Output the [x, y] coordinate of the center of the cell containing the given text.  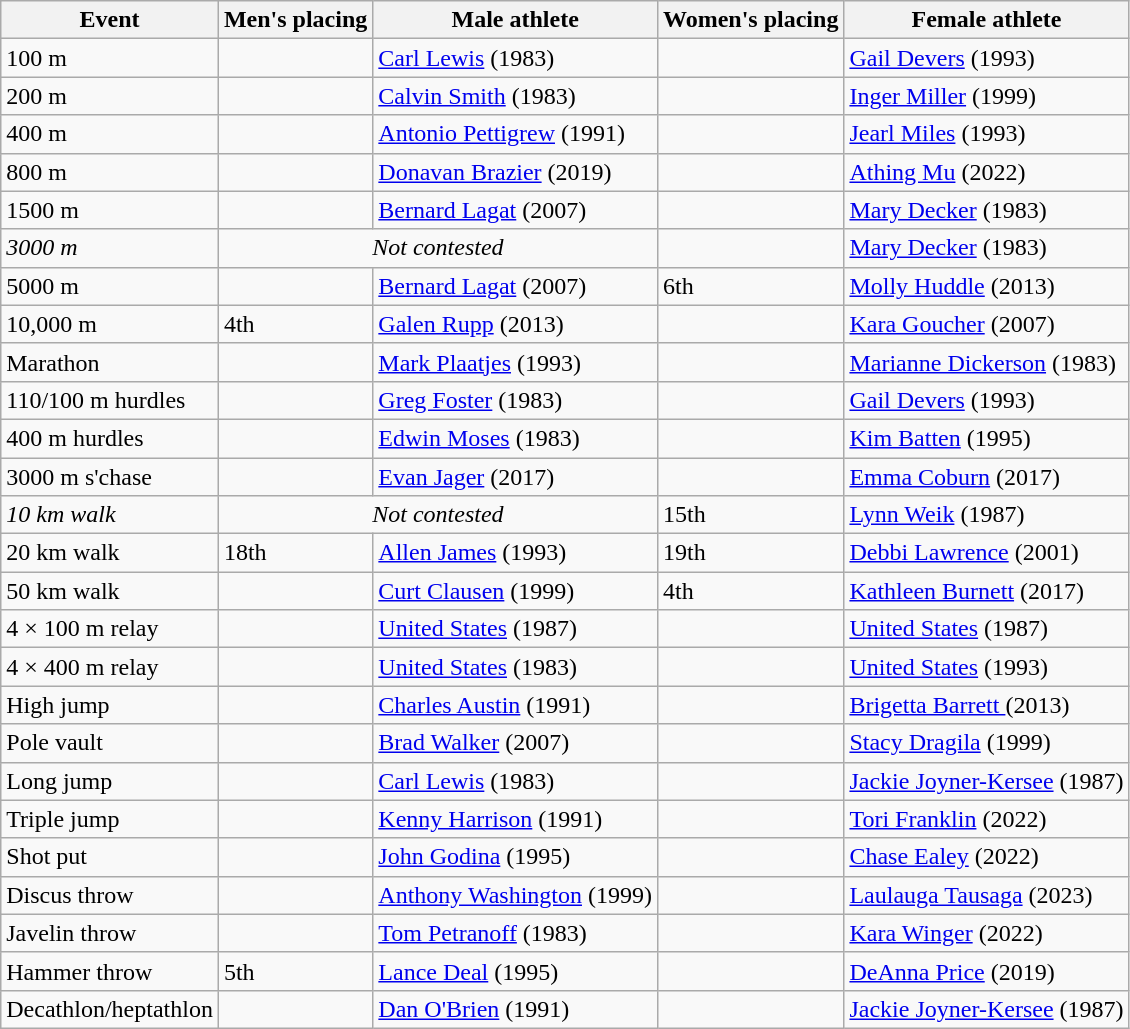
United States (1983) [516, 667]
50 km walk [110, 591]
Women's placing [750, 20]
Decathlon/heptathlon [110, 1009]
Evan Jager (2017) [516, 477]
Calvin Smith (1983) [516, 96]
Marianne Dickerson (1983) [986, 362]
Tori Franklin (2022) [986, 819]
10 km walk [110, 515]
Athing Mu (2022) [986, 172]
Chase Ealey (2022) [986, 857]
Allen James (1993) [516, 553]
Discus throw [110, 895]
Marathon [110, 362]
Tom Petranoff (1983) [516, 933]
John Godina (1995) [516, 857]
Kenny Harrison (1991) [516, 819]
Emma Coburn (2017) [986, 477]
Kathleen Burnett (2017) [986, 591]
High jump [110, 705]
5000 m [110, 286]
100 m [110, 58]
Male athlete [516, 20]
Female athlete [986, 20]
800 m [110, 172]
Inger Miller (1999) [986, 96]
Galen Rupp (2013) [516, 324]
400 m [110, 134]
Antonio Pettigrew (1991) [516, 134]
Shot put [110, 857]
4 × 100 m relay [110, 629]
Lynn Weik (1987) [986, 515]
3000 m [110, 248]
Dan O'Brien (1991) [516, 1009]
Laulauga Tausaga (2023) [986, 895]
Event [110, 20]
6th [750, 286]
Hammer throw [110, 971]
Stacy Dragila (1999) [986, 743]
5th [295, 971]
Triple jump [110, 819]
Pole vault [110, 743]
1500 m [110, 210]
110/100 m hurdles [110, 400]
Kim Batten (1995) [986, 438]
Debbi Lawrence (2001) [986, 553]
United States (1993) [986, 667]
Brad Walker (2007) [516, 743]
18th [295, 553]
Javelin throw [110, 933]
Edwin Moses (1983) [516, 438]
Molly Huddle (2013) [986, 286]
200 m [110, 96]
Long jump [110, 781]
Men's placing [295, 20]
Greg Foster (1983) [516, 400]
19th [750, 553]
Brigetta Barrett (2013) [986, 705]
10,000 m [110, 324]
Donavan Brazier (2019) [516, 172]
Lance Deal (1995) [516, 971]
Charles Austin (1991) [516, 705]
Kara Winger (2022) [986, 933]
Kara Goucher (2007) [986, 324]
DeAnna Price (2019) [986, 971]
400 m hurdles [110, 438]
4 × 400 m relay [110, 667]
3000 m s'chase [110, 477]
Anthony Washington (1999) [516, 895]
Curt Clausen (1999) [516, 591]
Mark Plaatjes (1993) [516, 362]
Jearl Miles (1993) [986, 134]
20 km walk [110, 553]
15th [750, 515]
